Extract the [X, Y] coordinate from the center of the cell holding the provided text.  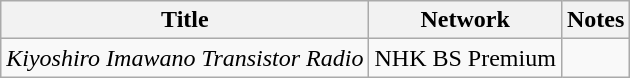
Notes [595, 20]
Network [465, 20]
Kiyoshiro Imawano Transistor Radio [185, 58]
Title [185, 20]
NHK BS Premium [465, 58]
